Pinpoint the cell where the given text exists, returning its [x, y] midpoint coordinate. 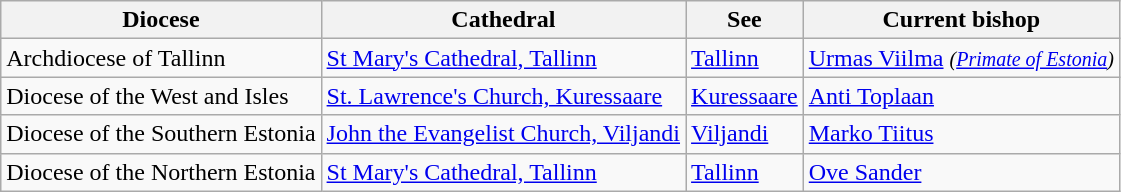
Ove Sander [961, 172]
Cathedral [503, 20]
Current bishop [961, 20]
See [745, 20]
Diocese of the Northern Estonia [161, 172]
St. Lawrence's Church, Kuressaare [503, 96]
Marko Tiitus [961, 134]
Archdiocese of Tallinn [161, 58]
Anti Toplaan [961, 96]
Diocese of the Southern Estonia [161, 134]
John the Evangelist Church, Viljandi [503, 134]
Kuressaare [745, 96]
Urmas Viilma (Primate of Estonia) [961, 58]
Diocese [161, 20]
Viljandi [745, 134]
Diocese of the West and Isles [161, 96]
